Scan for the cell matching the given text and deliver its [x, y] coordinate at center. 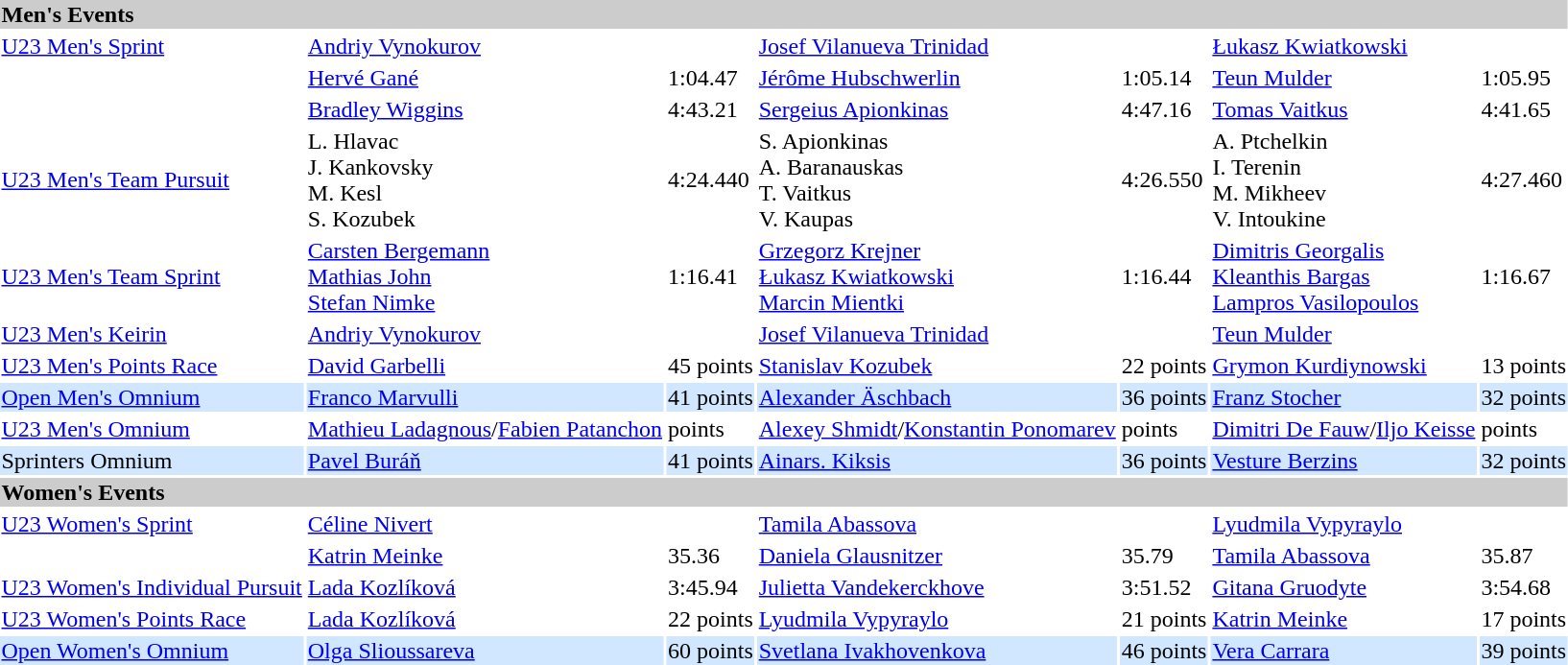
35.87 [1524, 556]
Sergeius Apionkinas [937, 109]
4:47.16 [1164, 109]
Open Men's Omnium [152, 397]
Men's Events [784, 14]
4:26.550 [1164, 180]
1:04.47 [711, 78]
3:51.52 [1164, 587]
Franz Stocher [1343, 397]
U23 Women's Individual Pursuit [152, 587]
39 points [1524, 651]
45 points [711, 366]
Céline Nivert [485, 524]
1:16.41 [711, 276]
Tomas Vaitkus [1343, 109]
Dimitris GeorgalisKleanthis BargasLampros Vasilopoulos [1343, 276]
1:16.44 [1164, 276]
A. PtchelkinI. TereninM. MikheevV. Intoukine [1343, 180]
35.36 [711, 556]
Vera Carrara [1343, 651]
Daniela Glausnitzer [937, 556]
Stanislav Kozubek [937, 366]
Open Women's Omnium [152, 651]
Vesture Berzins [1343, 461]
3:54.68 [1524, 587]
U23 Men's Team Sprint [152, 276]
3:45.94 [711, 587]
Hervé Gané [485, 78]
Gitana Gruodyte [1343, 587]
4:24.440 [711, 180]
David Garbelli [485, 366]
Jérôme Hubschwerlin [937, 78]
Svetlana Ivakhovenkova [937, 651]
U23 Men's Points Race [152, 366]
Bradley Wiggins [485, 109]
21 points [1164, 619]
1:05.14 [1164, 78]
Julietta Vandekerckhove [937, 587]
Pavel Buráň [485, 461]
Mathieu Ladagnous/Fabien Patanchon [485, 429]
Sprinters Omnium [152, 461]
Alexander Äschbach [937, 397]
Ainars. Kiksis [937, 461]
Grymon Kurdiynowski [1343, 366]
Olga Slioussareva [485, 651]
17 points [1524, 619]
4:27.460 [1524, 180]
60 points [711, 651]
13 points [1524, 366]
Women's Events [784, 492]
Franco Marvulli [485, 397]
Alexey Shmidt/Konstantin Ponomarev [937, 429]
L. HlavacJ. KankovskyM. KeslS. Kozubek [485, 180]
Carsten BergemannMathias JohnStefan Nimke [485, 276]
Łukasz Kwiatkowski [1343, 46]
Grzegorz KrejnerŁukasz KwiatkowskiMarcin Mientki [937, 276]
U23 Women's Sprint [152, 524]
1:05.95 [1524, 78]
U23 Men's Team Pursuit [152, 180]
U23 Men's Omnium [152, 429]
Dimitri De Fauw/Iljo Keisse [1343, 429]
1:16.67 [1524, 276]
4:41.65 [1524, 109]
U23 Men's Keirin [152, 334]
46 points [1164, 651]
35.79 [1164, 556]
S. ApionkinasA. BaranauskasT. VaitkusV. Kaupas [937, 180]
U23 Women's Points Race [152, 619]
4:43.21 [711, 109]
U23 Men's Sprint [152, 46]
